Return the (X, Y) coordinate for the center point of the cell that contains the specified text.  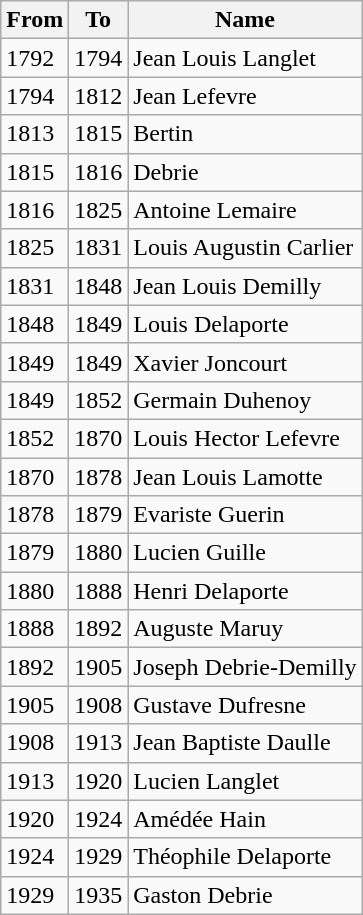
Lucien Guille (245, 553)
Lucien Langlet (245, 781)
1812 (98, 96)
Joseph Debrie-Demilly (245, 667)
Jean Baptiste Daulle (245, 743)
Théophile Delaporte (245, 857)
Name (245, 20)
Jean Lefevre (245, 96)
1813 (35, 134)
Louis Hector Lefevre (245, 438)
Gaston Debrie (245, 895)
Henri Delaporte (245, 591)
Antoine Lemaire (245, 210)
Gustave Dufresne (245, 705)
1792 (35, 58)
Jean Louis Lamotte (245, 477)
Debrie (245, 172)
Germain Duhenoy (245, 400)
From (35, 20)
Louis Augustin Carlier (245, 248)
1935 (98, 895)
Jean Louis Langlet (245, 58)
Louis Delaporte (245, 324)
Jean Louis Demilly (245, 286)
To (98, 20)
Bertin (245, 134)
Amédée Hain (245, 819)
Evariste Guerin (245, 515)
Auguste Maruy (245, 629)
Xavier Joncourt (245, 362)
